Locate the cell with the specified text and output its (X, Y) center coordinate. 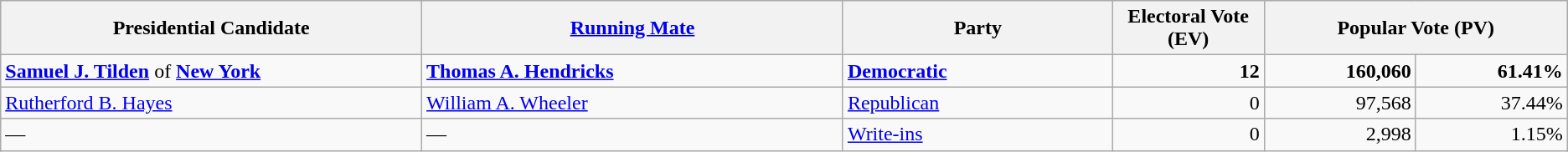
Samuel J. Tilden of New York (211, 71)
Democratic (977, 71)
Electoral Vote (EV) (1188, 28)
37.44% (1491, 103)
160,060 (1340, 71)
Party (977, 28)
William A. Wheeler (633, 103)
Presidential Candidate (211, 28)
Popular Vote (PV) (1416, 28)
2,998 (1340, 134)
Write-ins (977, 134)
Thomas A. Hendricks (633, 71)
12 (1188, 71)
61.41% (1491, 71)
Rutherford B. Hayes (211, 103)
97,568 (1340, 103)
Running Mate (633, 28)
Republican (977, 103)
1.15% (1491, 134)
